Capture the cell that displays the provided text and extract its [X, Y] central coordinate. 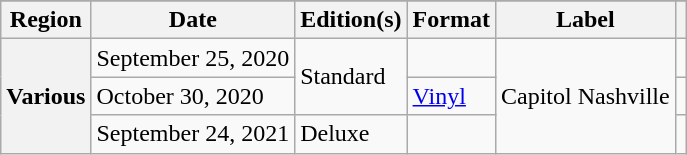
Vinyl [451, 96]
Date [193, 20]
Format [451, 20]
Various [46, 96]
Deluxe [351, 134]
Region [46, 20]
Label [585, 20]
Edition(s) [351, 20]
September 25, 2020 [193, 58]
September 24, 2021 [193, 134]
Capitol Nashville [585, 96]
October 30, 2020 [193, 96]
Standard [351, 77]
